Identify which cell holds the provided text, then report its [X, Y] central coordinate. 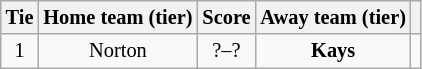
Away team (tier) [332, 17]
Tie [20, 17]
1 [20, 51]
Score [226, 17]
Home team (tier) [118, 17]
Kays [332, 51]
Norton [118, 51]
?–? [226, 51]
